Capture the cell that displays the provided text and extract its (x, y) central coordinate. 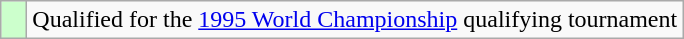
Qualified for the 1995 World Championship qualifying tournament (355, 20)
